Pinpoint the cell where the given text exists, returning its (x, y) midpoint coordinate. 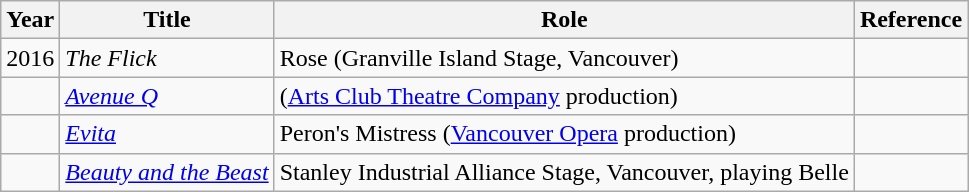
(Arts Club Theatre Company production) (564, 96)
The Flick (167, 58)
Beauty and the Beast (167, 172)
Rose (Granville Island Stage, Vancouver) (564, 58)
Year (30, 20)
Role (564, 20)
Avenue Q (167, 96)
Evita (167, 134)
Reference (910, 20)
Title (167, 20)
2016 (30, 58)
Peron's Mistress (Vancouver Opera production) (564, 134)
Stanley Industrial Alliance Stage, Vancouver, playing Belle (564, 172)
